For the text-containing cell, return its midpoint in (x, y) coordinate format. 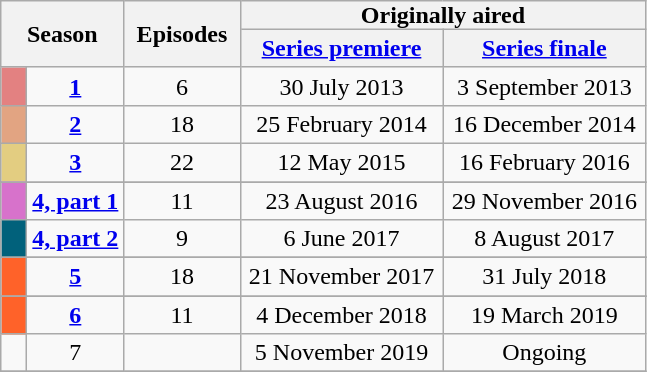
4, part 1 (76, 201)
16 February 2016 (544, 162)
21 November 2017 (342, 277)
7 (76, 353)
5 November 2019 (342, 353)
Ongoing (544, 353)
29 November 2016 (544, 201)
4, part 2 (76, 239)
Series finale (544, 48)
12 May 2015 (342, 162)
6 June 2017 (342, 239)
3 (76, 162)
2 (76, 124)
5 (76, 277)
4 December 2018 (342, 315)
Originally aired (443, 15)
23 August 2016 (342, 201)
3 September 2013 (544, 86)
31 July 2018 (544, 277)
22 (182, 162)
8 August 2017 (544, 239)
Episodes (182, 34)
30 July 2013 (342, 86)
Series premiere (342, 48)
19 March 2019 (544, 315)
16 December 2014 (544, 124)
25 February 2014 (342, 124)
Season (62, 34)
1 (76, 86)
9 (182, 239)
